Detect which cell encompasses the target text, then output its [x, y] center coordinate. 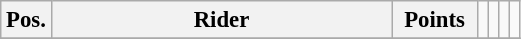
Pos. [26, 20]
Rider [222, 20]
Points [435, 20]
